From the cell containing the given text, extract its center point as [x, y] coordinate. 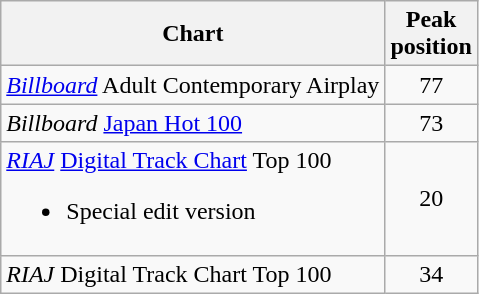
34 [431, 274]
Peakposition [431, 34]
RIAJ Digital Track Chart Top 100 [193, 274]
Billboard Japan Hot 100 [193, 123]
RIAJ Digital Track Chart Top 100Special edit version [193, 198]
73 [431, 123]
20 [431, 198]
Chart [193, 34]
77 [431, 85]
Billboard Adult Contemporary Airplay [193, 85]
